Scan for the cell matching the given text and deliver its (x, y) coordinate at center. 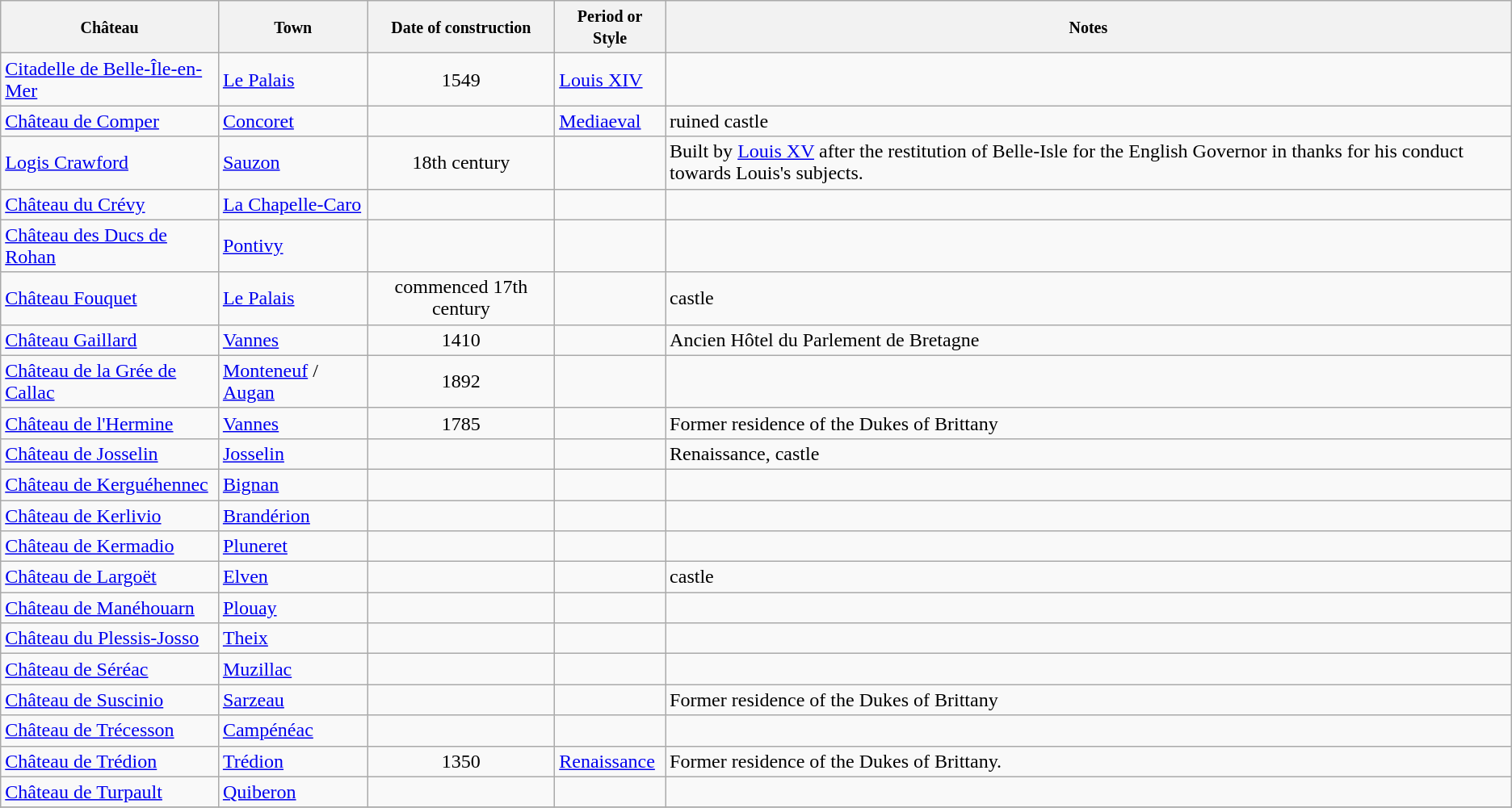
ruined castle (1089, 121)
Château de Turpault (110, 792)
Brandérion (292, 516)
Ancien Hôtel du Parlement de Bretagne (1089, 340)
Pluneret (292, 546)
1410 (461, 340)
Muzillac (292, 669)
Château du Crévy (110, 204)
Château de l'Hermine (110, 423)
Former residence of the Dukes of Brittany. (1089, 761)
18th century (461, 163)
Logis Crawford (110, 163)
Château de Séréac (110, 669)
Plouay (292, 608)
Château de Trédion (110, 761)
La Chapelle-Caro (292, 204)
Château de la Grée de Callac (110, 381)
Château (110, 27)
Château des Ducs de Rohan (110, 245)
Elven (292, 577)
Theix (292, 638)
Citadelle de Belle-Île-en-Mer (110, 79)
commenced 17th century (461, 299)
Quiberon (292, 792)
Louis XIV (611, 79)
1785 (461, 423)
Built by Louis XV after the restitution of Belle-Isle for the English Governor in thanks for his conduct towards Louis's subjects. (1089, 163)
Bignan (292, 484)
Sarzeau (292, 700)
Concoret (292, 121)
1350 (461, 761)
Château de Kerguéhennec (110, 484)
Trédion (292, 761)
Château de Suscinio (110, 700)
Monteneuf / Augan (292, 381)
Château du Plessis-Josso (110, 638)
Château Gaillard (110, 340)
Château de Josselin (110, 454)
Mediaeval (611, 121)
Château de Largoët (110, 577)
1549 (461, 79)
Notes (1089, 27)
Sauzon (292, 163)
Period or Style (611, 27)
Renaissance (611, 761)
Pontivy (292, 245)
Château de Manéhouarn (110, 608)
Date of construction (461, 27)
Château de Comper (110, 121)
Josselin (292, 454)
Château de Kermadio (110, 546)
Château de Trécesson (110, 731)
Château de Kerlivio (110, 516)
Renaissance, castle (1089, 454)
Town (292, 27)
Château Fouquet (110, 299)
1892 (461, 381)
Campénéac (292, 731)
